Detect which cell encompasses the target text, then output its [X, Y] center coordinate. 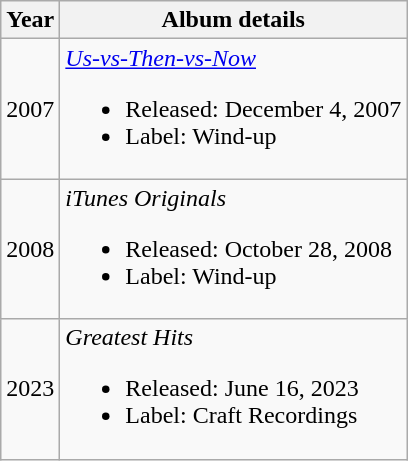
Year [30, 20]
iTunes OriginalsReleased: October 28, 2008Label: Wind-up [234, 249]
Us-vs-Then-vs-NowReleased: December 4, 2007Label: Wind-up [234, 109]
2023 [30, 389]
Greatest HitsReleased: June 16, 2023Label: Craft Recordings [234, 389]
2008 [30, 249]
Album details [234, 20]
2007 [30, 109]
